Identify which cell holds the provided text, then report its [x, y] central coordinate. 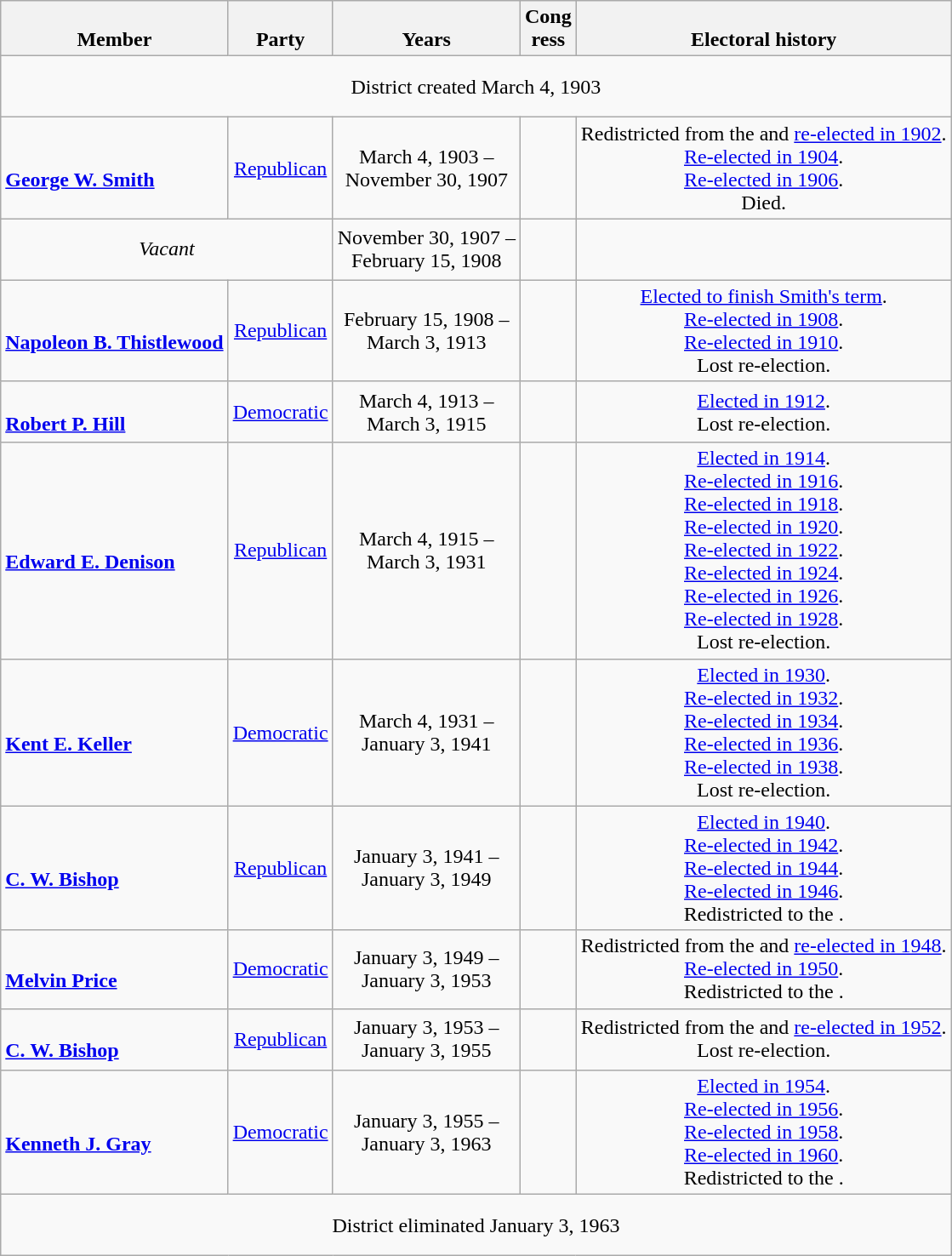
January 3, 1955 – January 3, 1963 [426, 1132]
Member [114, 29]
January 3, 1953 – January 3, 1955 [426, 1039]
January 3, 1941 – January 3, 1949 [426, 868]
Elected in 1930.Re-elected in 1932.Re-elected in 1934.Re-elected in 1936.Re-elected in 1938.Lost re-election. [764, 732]
Electoral history [764, 29]
Years [426, 29]
March 4, 1931 – January 3, 1941 [426, 732]
Party [281, 29]
Vacant [167, 249]
George W. Smith [114, 168]
January 3, 1949 – January 3, 1953 [426, 969]
Edward E. Denison [114, 551]
March 4, 1903 – November 30, 1907 [426, 168]
Elected to finish Smith's term.Re-elected in 1908.Re-elected in 1910.Lost re-election. [764, 330]
Redistricted from the and re-elected in 1902.Re-elected in 1904.Re-elected in 1906.Died. [764, 168]
Elected in 1940.Re-elected in 1942.Re-elected in 1944.Re-elected in 1946.Redistricted to the . [764, 868]
November 30, 1907 – February 15, 1908 [426, 249]
Melvin Price [114, 969]
Kent E. Keller [114, 732]
February 15, 1908 – March 3, 1913 [426, 330]
District created March 4, 1903 [476, 87]
Napoleon B. Thistlewood [114, 330]
Elected in 1912.Lost re-election. [764, 412]
Elected in 1954.Re-elected in 1956.Re-elected in 1958.Re-elected in 1960.Redistricted to the . [764, 1132]
Redistricted from the and re-elected in 1948.Re-elected in 1950.Redistricted to the . [764, 969]
Redistricted from the and re-elected in 1952.Lost re-election. [764, 1039]
March 4, 1915 – March 3, 1931 [426, 551]
Kenneth J. Gray [114, 1132]
March 4, 1913 – March 3, 1915 [426, 412]
Congress [548, 29]
Robert P. Hill [114, 412]
District eliminated January 3, 1963 [476, 1225]
